From the cell containing the given text, extract its center point as [X, Y] coordinate. 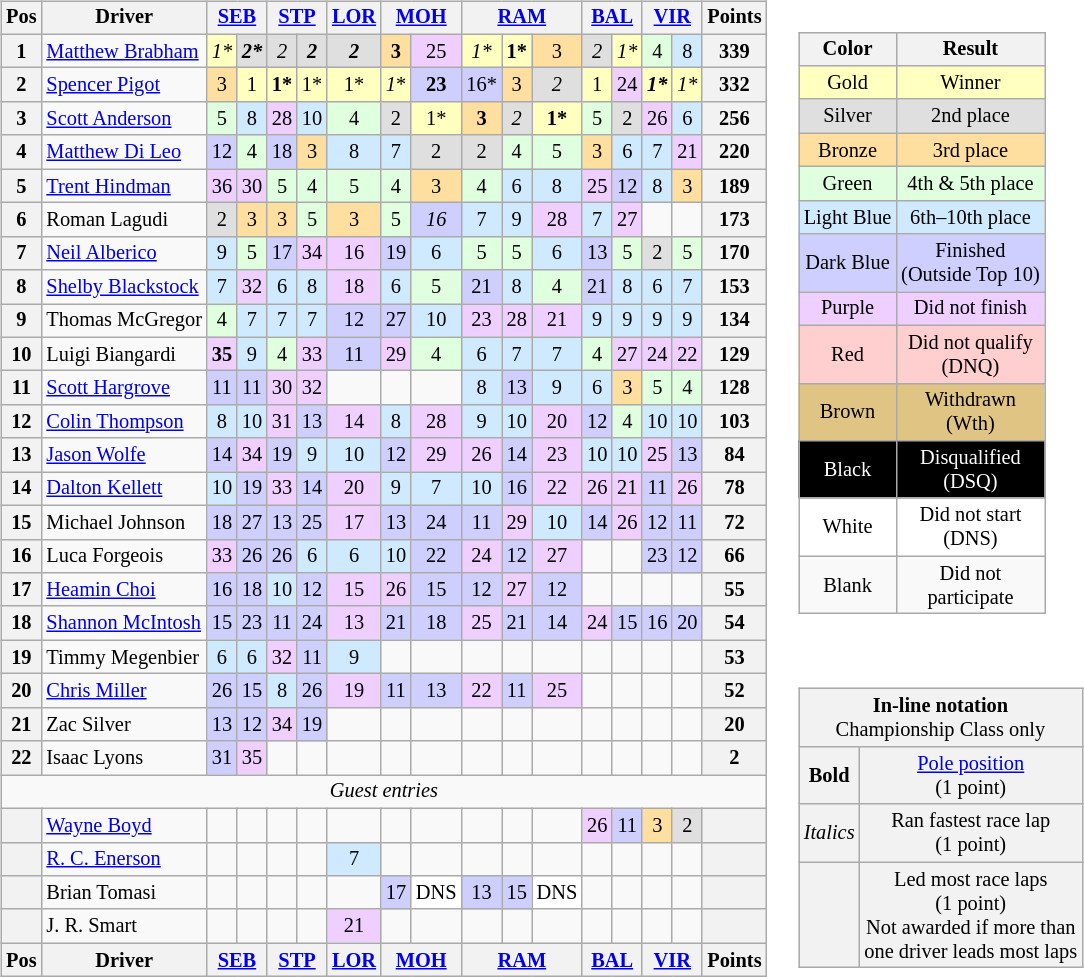
Led most race laps(1 point)Not awarded if more thanone driver leads most laps [970, 915]
Red [848, 354]
Zac Silver [124, 724]
Brown [848, 412]
Michael Johnson [124, 522]
Scott Anderson [124, 119]
Ran fastest race lap(1 point) [970, 833]
Spencer Pigot [124, 85]
52 [734, 691]
White [848, 527]
Isaac Lyons [124, 758]
Gold [848, 83]
66 [734, 556]
134 [734, 321]
Winner [970, 83]
2* [252, 51]
Neil Alberico [124, 253]
6th–10th place [970, 217]
Wayne Boyd [124, 825]
Bold [830, 776]
Matthew Di Leo [124, 152]
36 [222, 186]
Luca Forgeois [124, 556]
Did not start(DNS) [970, 527]
Jason Wolfe [124, 455]
Matthew Brabham [124, 51]
78 [734, 489]
Heamin Choi [124, 590]
Dark Blue [848, 263]
Silver [848, 116]
Did not qualify(DNQ) [970, 354]
Shannon McIntosh [124, 623]
Italics [830, 833]
4th & 5th place [970, 184]
Roman Lagudi [124, 220]
173 [734, 220]
Green [848, 184]
Color [848, 49]
Black [848, 470]
Thomas McGregor [124, 321]
72 [734, 522]
189 [734, 186]
256 [734, 119]
Blank [848, 585]
Chris Miller [124, 691]
Result [970, 49]
53 [734, 657]
128 [734, 388]
Brian Tomasi [124, 893]
Did notparticipate [970, 585]
332 [734, 85]
220 [734, 152]
3rd place [970, 150]
2nd place [970, 116]
Did not finish [970, 309]
Disqualified(DSQ) [970, 470]
In-line notationChampionship Class only [940, 718]
Dalton Kellett [124, 489]
J. R. Smart [124, 926]
Shelby Blackstock [124, 287]
16* [481, 85]
129 [734, 354]
Timmy Megenbier [124, 657]
170 [734, 253]
Scott Hargrove [124, 388]
Luigi Biangardi [124, 354]
84 [734, 455]
R. C. Enerson [124, 859]
103 [734, 422]
Light Blue [848, 217]
Withdrawn(Wth) [970, 412]
Colin Thompson [124, 422]
Guest entries [384, 792]
54 [734, 623]
Bronze [848, 150]
Trent Hindman [124, 186]
55 [734, 590]
Pole position(1 point) [970, 776]
153 [734, 287]
339 [734, 51]
Purple [848, 309]
Finished(Outside Top 10) [970, 263]
